Output the (x, y) coordinate of the center of the cell containing the given text.  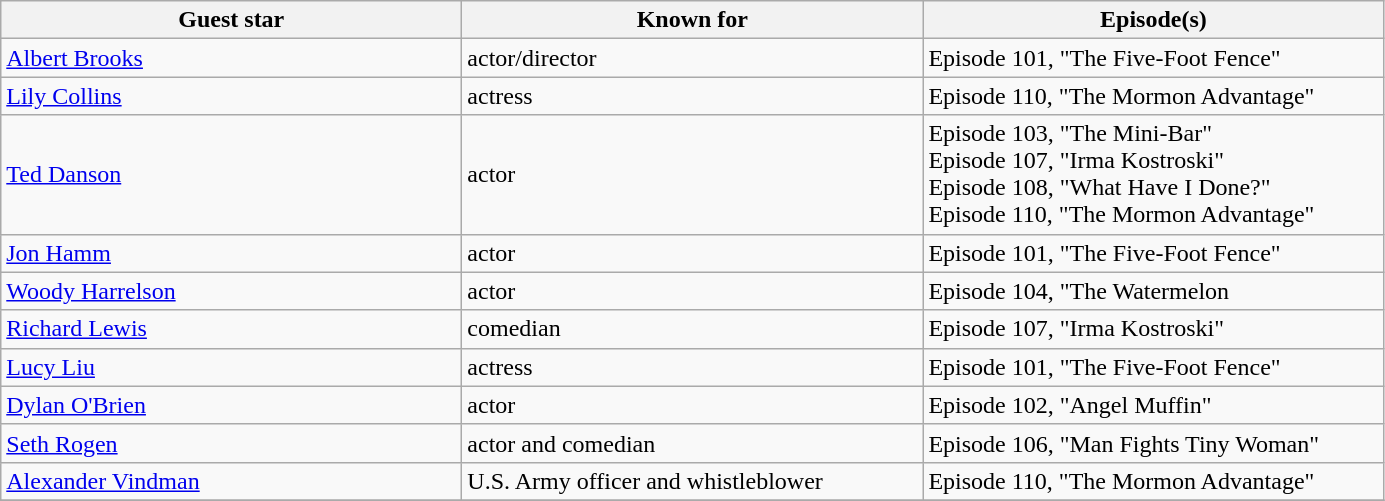
Albert Brooks (232, 58)
Lily Collins (232, 96)
Known for (692, 20)
Episode 106, "Man Fights Tiny Woman" (1154, 443)
comedian (692, 329)
Richard Lewis (232, 329)
Woody Harrelson (232, 291)
U.S. Army officer and whistleblower (692, 481)
Episode(s) (1154, 20)
Episode 103, "The Mini-Bar"Episode 107, "Irma Kostroski"Episode 108, "What Have I Done?"Episode 110, "The Mormon Advantage" (1154, 174)
Seth Rogen (232, 443)
Episode 102, "Angel Muffin" (1154, 405)
Guest star (232, 20)
Episode 104, "The Watermelon (1154, 291)
Jon Hamm (232, 253)
Ted Danson (232, 174)
Episode 107, "Irma Kostroski" (1154, 329)
actor and comedian (692, 443)
actor/director (692, 58)
Dylan O'Brien (232, 405)
Lucy Liu (232, 367)
Alexander Vindman (232, 481)
